Capture the cell that displays the provided text and extract its (X, Y) central coordinate. 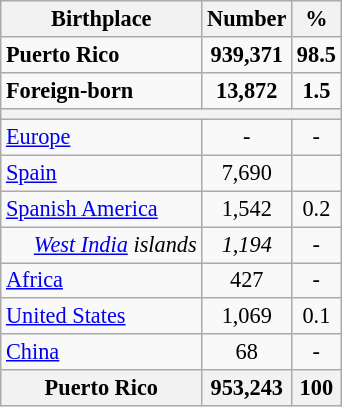
7,690 (247, 173)
Spanish America (102, 209)
Spain (102, 173)
68 (247, 352)
98.5 (316, 55)
0.1 (316, 316)
Africa (102, 280)
Birthplace (102, 19)
United States (102, 316)
1,069 (247, 316)
427 (247, 280)
Number (247, 19)
953,243 (247, 388)
1.5 (316, 90)
Europe (102, 137)
0.2 (316, 209)
13,872 (247, 90)
% (316, 19)
West India islands (102, 244)
939,371 (247, 55)
1,194 (247, 244)
1,542 (247, 209)
China (102, 352)
Foreign-born (102, 90)
100 (316, 388)
